Return the [x, y] coordinate for the center point of the cell that contains the specified text.  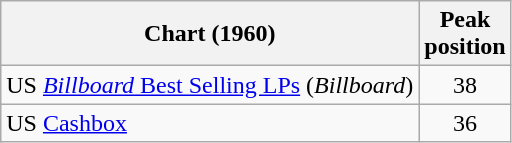
Peakposition [465, 34]
US Billboard Best Selling LPs (Billboard) [210, 85]
Chart (1960) [210, 34]
36 [465, 123]
US Cashbox [210, 123]
38 [465, 85]
